Find where the given text appears and provide that cell's center as (X, Y) coordinate. 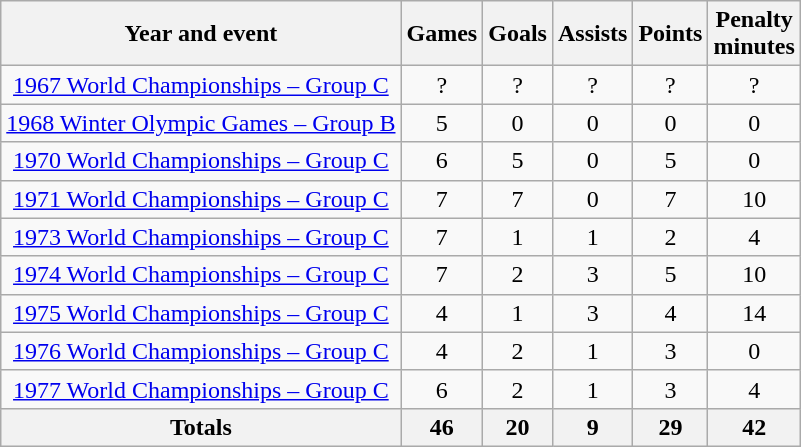
Penaltyminutes (754, 34)
20 (518, 427)
1971 World Championships – Group C (201, 199)
1976 World Championships – Group C (201, 351)
Games (442, 34)
42 (754, 427)
14 (754, 313)
Points (670, 34)
Assists (592, 34)
1967 World Championships – Group C (201, 85)
46 (442, 427)
Goals (518, 34)
Year and event (201, 34)
9 (592, 427)
1970 World Championships – Group C (201, 161)
Totals (201, 427)
1968 Winter Olympic Games – Group B (201, 123)
1975 World Championships – Group C (201, 313)
29 (670, 427)
1973 World Championships – Group C (201, 237)
1977 World Championships – Group C (201, 389)
1974 World Championships – Group C (201, 275)
